Provide the (x, y) coordinate of the cell's center where the given text is located.  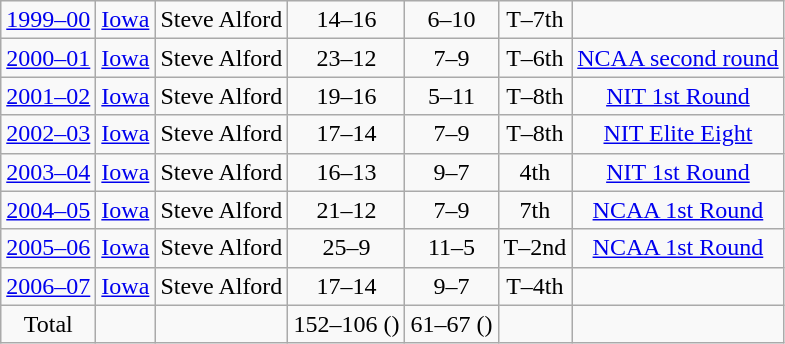
152–106 () (346, 324)
T–2nd (535, 248)
Total (48, 324)
2006–07 (48, 286)
14–16 (346, 20)
23–12 (346, 58)
2000–01 (48, 58)
25–9 (346, 248)
2001–02 (48, 96)
11–5 (452, 248)
4th (535, 172)
NCAA second round (678, 58)
19–16 (346, 96)
T–4th (535, 286)
1999–00 (48, 20)
7th (535, 210)
2005–06 (48, 248)
2004–05 (48, 210)
61–67 () (452, 324)
6–10 (452, 20)
T–6th (535, 58)
NIT Elite Eight (678, 134)
T–7th (535, 20)
2002–03 (48, 134)
5–11 (452, 96)
2003–04 (48, 172)
16–13 (346, 172)
21–12 (346, 210)
